Identify which cell holds the provided text, then report its (x, y) central coordinate. 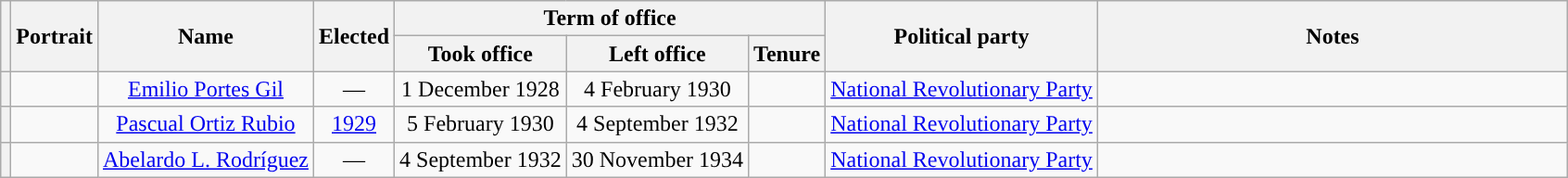
Left office (657, 54)
Pascual Ortiz Rubio (206, 124)
Abelardo L. Rodríguez (206, 159)
Took office (481, 54)
Name (206, 36)
Portrait (55, 36)
4 February 1930 (657, 89)
Tenure (788, 54)
Emilio Portes Gil (206, 89)
Notes (1333, 36)
1 December 1928 (481, 89)
Elected (354, 36)
1929 (354, 124)
Political party (962, 36)
Term of office (610, 19)
5 February 1930 (481, 124)
30 November 1934 (657, 159)
